Determine the [X, Y] coordinate at the center of the cell enclosing the given text.  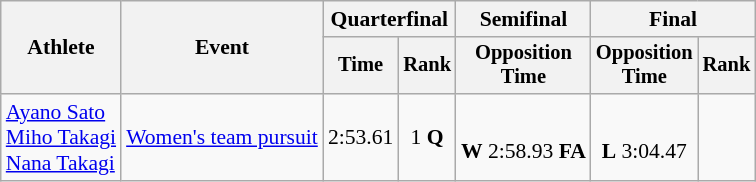
Semifinal [524, 19]
Women's team pursuit [222, 138]
Time [360, 66]
Ayano SatoMiho TakagiNana Takagi [61, 138]
Quarterfinal [390, 19]
2:53.61 [360, 138]
Athlete [61, 48]
W 2:58.93 FA [524, 138]
1 Q [427, 138]
Event [222, 48]
L 3:04.47 [644, 138]
Final [673, 19]
